Scan for the cell matching the given text and deliver its (X, Y) coordinate at center. 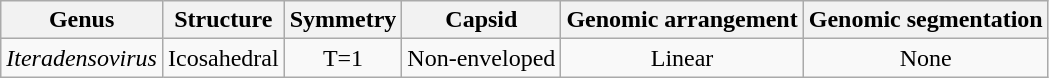
None (926, 58)
Symmetry (343, 20)
Iteradensovirus (82, 58)
Non-enveloped (482, 58)
Genomic arrangement (682, 20)
T=1 (343, 58)
Structure (223, 20)
Genus (82, 20)
Capsid (482, 20)
Icosahedral (223, 58)
Genomic segmentation (926, 20)
Linear (682, 58)
